Find where the given text appears and provide that cell's center as (x, y) coordinate. 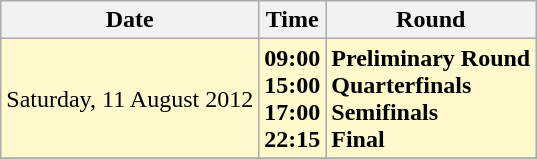
Saturday, 11 August 2012 (130, 98)
Date (130, 20)
Round (431, 20)
09:0015:0017:0022:15 (292, 98)
Preliminary RoundQuarterfinalsSemifinalsFinal (431, 98)
Time (292, 20)
